Pinpoint the cell where the given text exists, returning its [X, Y] midpoint coordinate. 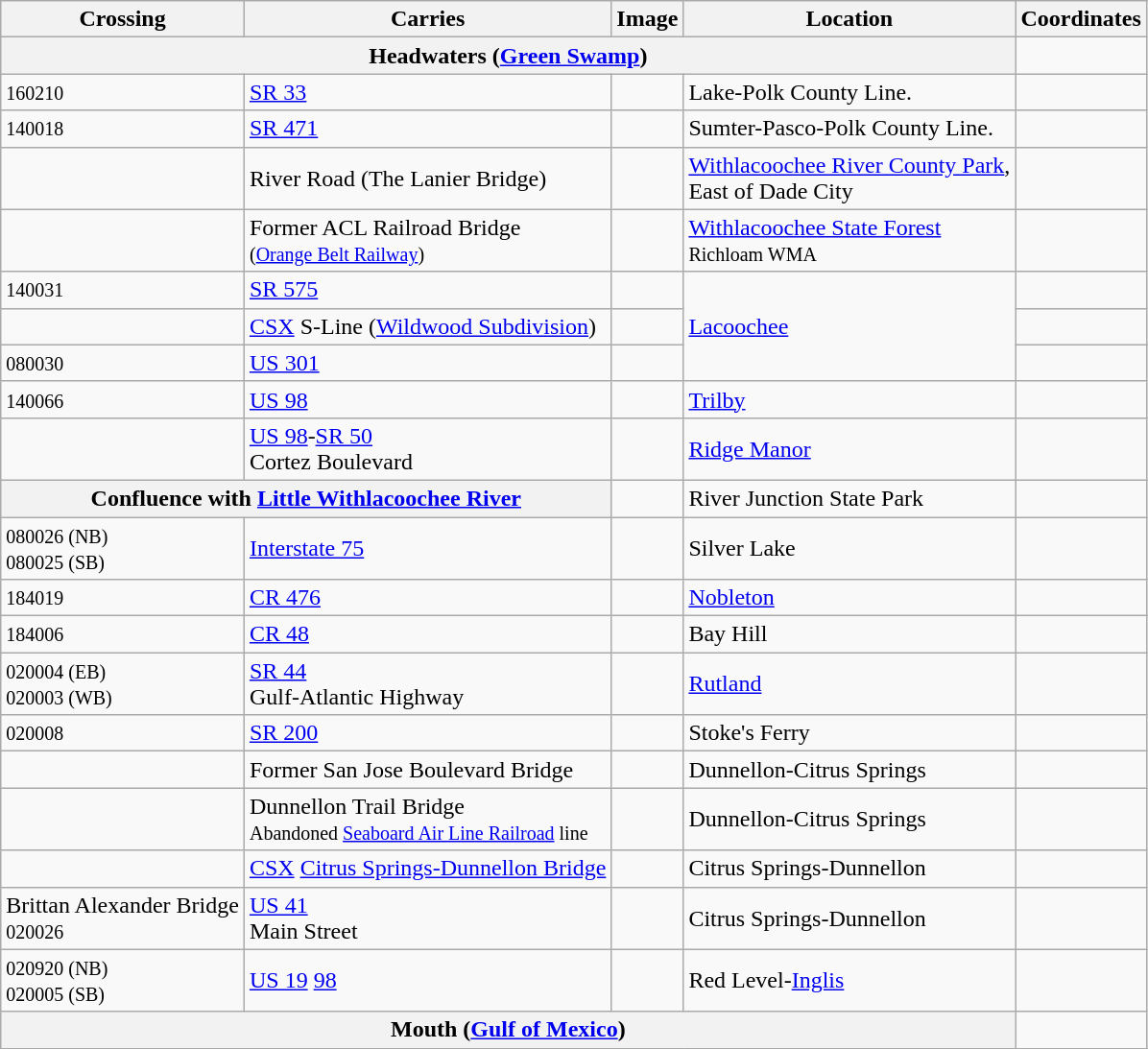
Withlacoochee River County Park,East of Dade City [849, 179]
080030 [123, 363]
Sumter-Pasco-Polk County Line. [849, 129]
SR 575 [427, 290]
SR 471 [427, 129]
CR 48 [427, 634]
Withlacoochee State ForestRichloam WMA [849, 240]
140031 [123, 290]
SR 44Gulf-Atlantic Highway [427, 683]
SR 33 [427, 92]
080026 (NB)080025 (SB) [123, 547]
Lacoochee [849, 326]
Stoke's Ferry [849, 733]
140066 [123, 399]
Trilby [849, 399]
US 19 98 [427, 981]
184019 [123, 598]
Image [647, 19]
Former San Jose Boulevard Bridge [427, 770]
Crossing [123, 19]
020920 (NB)020005 (SB) [123, 981]
Silver Lake [849, 547]
CSX Citrus Springs-Dunnellon Bridge [427, 869]
Location [849, 19]
Headwaters (Green Swamp) [509, 56]
US 301 [427, 363]
020004 (EB)020003 (WB) [123, 683]
US 98-SR 50Cortez Boulevard [427, 449]
020008 [123, 733]
Mouth (Gulf of Mexico) [509, 1030]
Confluence with Little Withlacoochee River [306, 498]
River Junction State Park [849, 498]
Ridge Manor [849, 449]
140018 [123, 129]
Coordinates [1081, 19]
Dunnellon Trail BridgeAbandoned Seaboard Air Line Railroad line [427, 820]
160210 [123, 92]
Bay Hill [849, 634]
River Road (The Lanier Bridge) [427, 179]
Rutland [849, 683]
SR 200 [427, 733]
US 41 Main Street [427, 918]
Interstate 75 [427, 547]
184006 [123, 634]
Former ACL Railroad Bridge(Orange Belt Railway) [427, 240]
Brittan Alexander Bridge020026 [123, 918]
Carries [427, 19]
CR 476 [427, 598]
Nobleton [849, 598]
Lake-Polk County Line. [849, 92]
CSX S-Line (Wildwood Subdivision) [427, 326]
Red Level-Inglis [849, 981]
US 98 [427, 399]
